Output the [X, Y] coordinate of the center of the cell containing the given text.  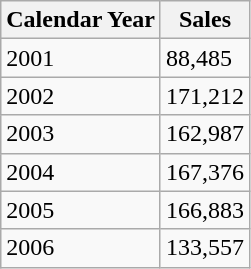
Sales [204, 20]
2004 [81, 172]
2002 [81, 96]
162,987 [204, 134]
166,883 [204, 210]
171,212 [204, 96]
133,557 [204, 248]
2003 [81, 134]
2001 [81, 58]
2006 [81, 248]
Calendar Year [81, 20]
2005 [81, 210]
88,485 [204, 58]
167,376 [204, 172]
